Capture the cell that displays the provided text and extract its [x, y] central coordinate. 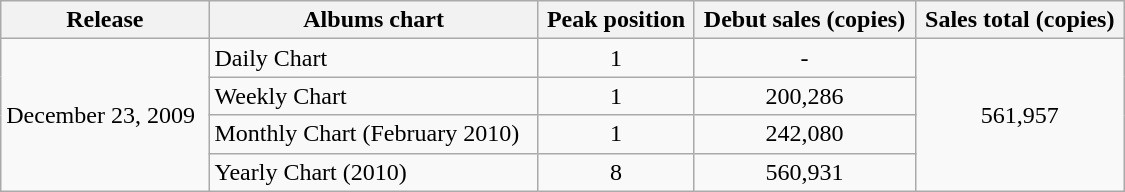
Daily Chart [374, 58]
Sales total (copies) [1020, 20]
560,931 [805, 172]
December 23, 2009 [105, 115]
Release [105, 20]
561,957 [1020, 115]
8 [616, 172]
242,080 [805, 134]
Albums chart [374, 20]
- [805, 58]
Weekly Chart [374, 96]
Debut sales (copies) [805, 20]
200,286 [805, 96]
Monthly Chart (February 2010) [374, 134]
Yearly Chart (2010) [374, 172]
Peak position [616, 20]
